From the cell containing the given text, extract its center point as [x, y] coordinate. 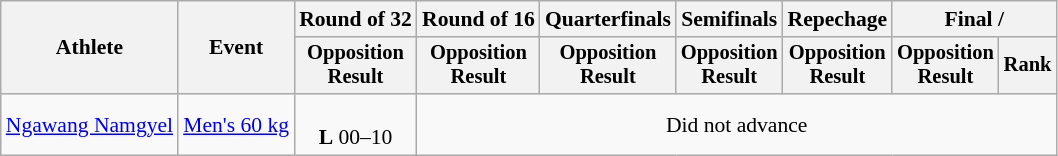
Rank [1028, 66]
Semifinals [730, 19]
Round of 32 [356, 19]
Round of 16 [478, 19]
Ngawang Namgyel [90, 124]
Final / [974, 19]
Did not advance [736, 124]
Men's 60 kg [236, 124]
Event [236, 48]
L 00–10 [356, 124]
Quarterfinals [608, 19]
Athlete [90, 48]
Repechage [837, 19]
